Detect which cell encompasses the target text, then output its (x, y) center coordinate. 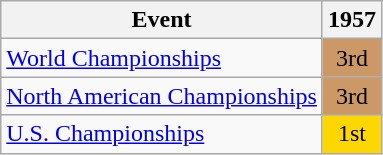
World Championships (162, 58)
1957 (352, 20)
Event (162, 20)
U.S. Championships (162, 134)
North American Championships (162, 96)
1st (352, 134)
